Provide the [x, y] coordinate of the cell's center where the given text is located.  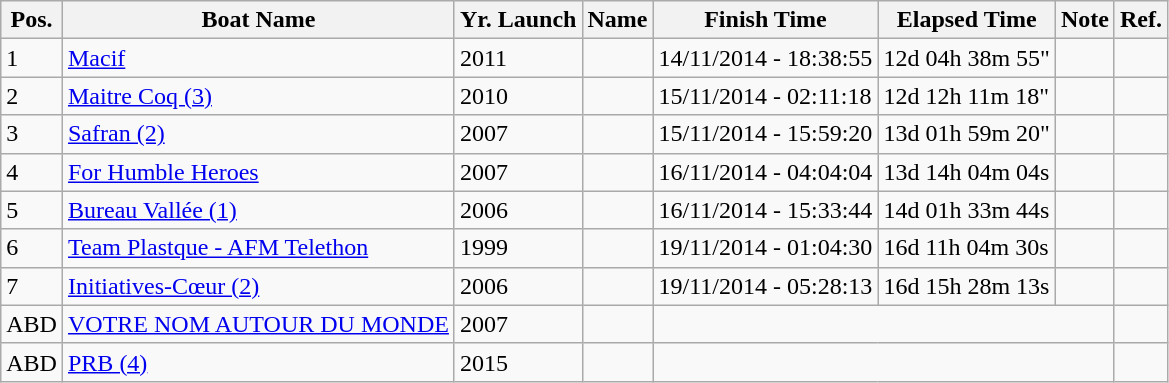
16d 11h 04m 30s [967, 248]
2 [32, 96]
Yr. Launch [518, 20]
15/11/2014 - 15:59:20 [766, 134]
VOTRE NOM AUTOUR DU MONDE [258, 324]
12d 04h 38m 55" [967, 58]
14/11/2014 - 18:38:55 [766, 58]
13d 01h 59m 20" [967, 134]
Team Plastque - AFM Telethon [258, 248]
19/11/2014 - 05:28:13 [766, 286]
16/11/2014 - 15:33:44 [766, 210]
6 [32, 248]
3 [32, 134]
Safran (2) [258, 134]
Macif [258, 58]
19/11/2014 - 01:04:30 [766, 248]
Note [1084, 20]
1999 [518, 248]
15/11/2014 - 02:11:18 [766, 96]
PRB (4) [258, 362]
13d 14h 04m 04s [967, 172]
2015 [518, 362]
2010 [518, 96]
16/11/2014 - 04:04:04 [766, 172]
Elapsed Time [967, 20]
Name [618, 20]
2011 [518, 58]
Maitre Coq (3) [258, 96]
Finish Time [766, 20]
4 [32, 172]
For Humble Heroes [258, 172]
1 [32, 58]
7 [32, 286]
5 [32, 210]
12d 12h 11m 18" [967, 96]
Boat Name [258, 20]
Initiatives-Cœur (2) [258, 286]
Bureau Vallée (1) [258, 210]
Pos. [32, 20]
16d 15h 28m 13s [967, 286]
14d 01h 33m 44s [967, 210]
Ref. [1140, 20]
